Pinpoint the cell where the given text exists, returning its [x, y] midpoint coordinate. 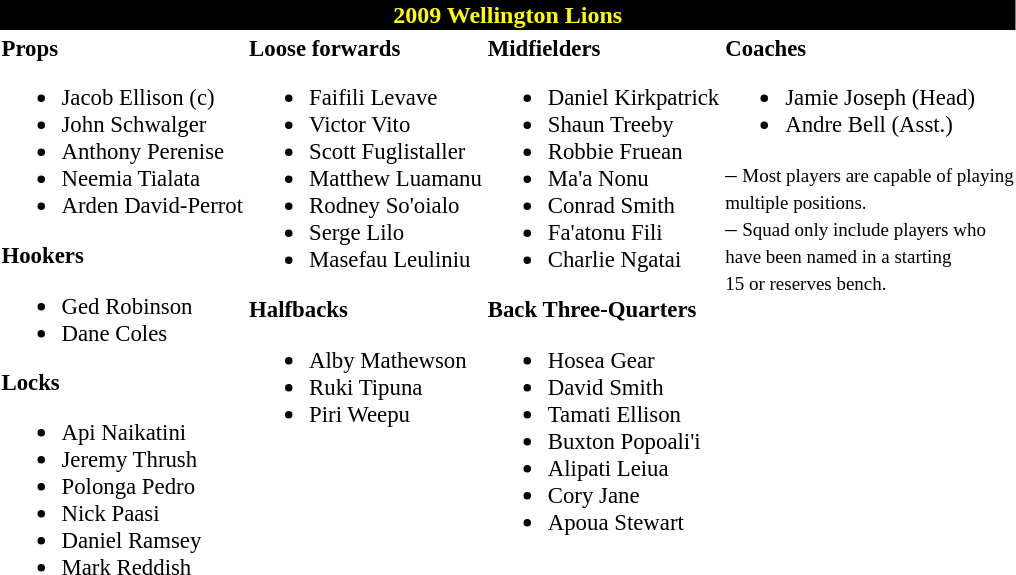
2009 Wellington Lions [508, 15]
